Find where the given text appears and provide that cell's center as [x, y] coordinate. 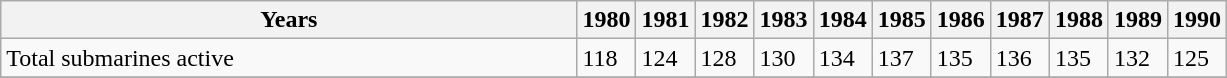
1988 [1078, 20]
128 [724, 58]
1982 [724, 20]
125 [1196, 58]
136 [1020, 58]
1981 [666, 20]
132 [1138, 58]
1989 [1138, 20]
1990 [1196, 20]
1980 [606, 20]
124 [666, 58]
134 [842, 58]
1986 [960, 20]
Total submarines active [289, 58]
1987 [1020, 20]
1984 [842, 20]
118 [606, 58]
1983 [784, 20]
1985 [902, 20]
130 [784, 58]
137 [902, 58]
Years [289, 20]
